Locate the cell with the specified text and output its (X, Y) center coordinate. 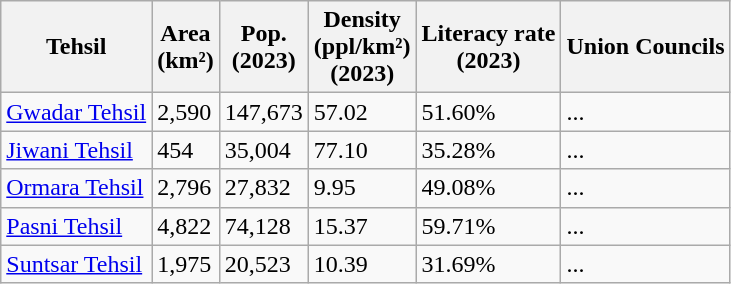
Ormara Tehsil (76, 188)
Literacy rate(2023) (488, 47)
49.08% (488, 188)
77.10 (362, 150)
4,822 (186, 226)
10.39 (362, 264)
Density(ppl/km²)(2023) (362, 47)
57.02 (362, 112)
20,523 (264, 264)
9.95 (362, 188)
15.37 (362, 226)
Suntsar Tehsil (76, 264)
147,673 (264, 112)
Gwadar Tehsil (76, 112)
35.28% (488, 150)
Union Councils (646, 47)
51.60% (488, 112)
Area(km²) (186, 47)
27,832 (264, 188)
454 (186, 150)
31.69% (488, 264)
Tehsil (76, 47)
35,004 (264, 150)
Jiwani Tehsil (76, 150)
2,796 (186, 188)
74,128 (264, 226)
Pasni Tehsil (76, 226)
2,590 (186, 112)
Pop.(2023) (264, 47)
59.71% (488, 226)
1,975 (186, 264)
